Locate the cell with the specified text and output its (x, y) center coordinate. 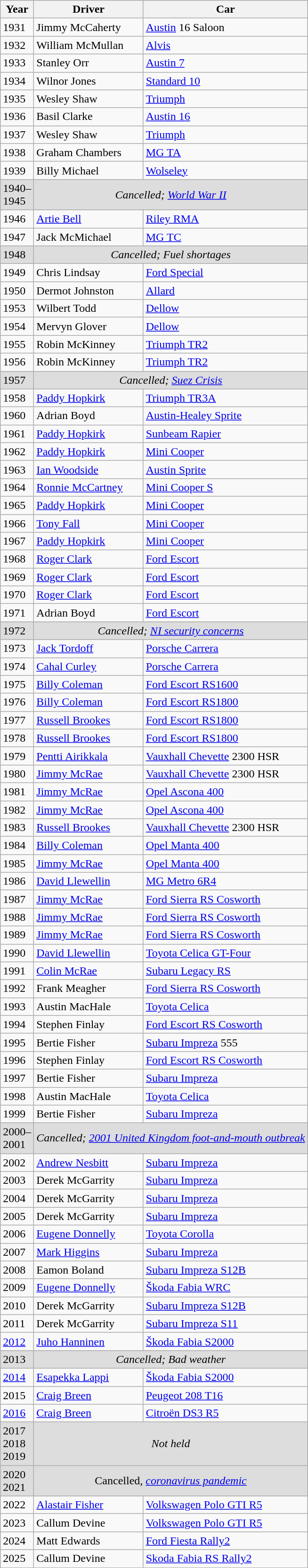
1992 (17, 989)
1947 (17, 237)
Allard (225, 291)
Eamon Boland (89, 1270)
2013 (17, 1359)
2015 (17, 1395)
1972 (17, 631)
201720182019 (17, 1444)
1964 (17, 487)
Subaru Impreza S11 (225, 1323)
Mini Cooper S (225, 487)
2012 (17, 1341)
Cancelled; World War II (170, 195)
Subaru Impreza 555 (225, 1042)
Skoda Fabia RS Rally2 (225, 1559)
Wilnor Jones (89, 81)
Austin-Healey Sprite (225, 416)
1965 (17, 505)
1997 (17, 1078)
Frank Meagher (89, 989)
Cancelled; Suez Crisis (170, 380)
MG Metro 6R4 (225, 881)
1987 (17, 899)
1949 (17, 273)
1983 (17, 828)
Mark Higgins (89, 1252)
1936 (17, 117)
1969 (17, 577)
1938 (17, 152)
Austin Sprite (225, 469)
1955 (17, 344)
Ford Fiesta Rally2 (225, 1541)
1957 (17, 380)
Cancelled; Bad weather (170, 1359)
Alvis (225, 45)
Jack McMichael (89, 237)
20202021 (17, 1481)
2009 (17, 1288)
Colin McRae (89, 971)
1975 (17, 684)
1971 (17, 613)
1966 (17, 523)
1977 (17, 720)
2022 (17, 1505)
2008 (17, 1270)
Driver (89, 9)
1958 (17, 398)
1999 (17, 1114)
Austin 16 Saloon (225, 27)
Wilbert Todd (89, 309)
Jimmy McCaherty (89, 27)
1953 (17, 309)
2002 (17, 1163)
1961 (17, 434)
2004 (17, 1198)
Esapekka Lappi (89, 1377)
Cancelled, coronavirus pandemic (170, 1481)
Car (225, 9)
2005 (17, 1216)
1978 (17, 738)
1976 (17, 702)
1960 (17, 416)
Dermot Johnston (89, 291)
1990 (17, 953)
2011 (17, 1323)
1988 (17, 917)
Subaru Legacy RS (225, 971)
Pentti Airikkala (89, 756)
Chris Lindsay (89, 273)
1968 (17, 559)
1954 (17, 326)
Austin 7 (225, 63)
Standard 10 (225, 81)
1979 (17, 756)
2007 (17, 1252)
Billy Michael (89, 170)
1937 (17, 135)
1995 (17, 1042)
Peugeot 208 T16 (225, 1395)
Sunbeam Rapier (225, 434)
Andrew Nesbitt (89, 1163)
Toyota Corolla (225, 1234)
Mervyn Glover (89, 326)
1991 (17, 971)
1962 (17, 451)
2016 (17, 1413)
1973 (17, 649)
1935 (17, 99)
Not held (170, 1444)
2025 (17, 1559)
2006 (17, 1234)
1940– 1945 (17, 195)
Ronnie McCartney (89, 487)
1984 (17, 846)
1996 (17, 1060)
Ian Woodside (89, 469)
Cahal Curley (89, 666)
1946 (17, 219)
1980 (17, 774)
Ford Escort RS1600 (225, 684)
1931 (17, 27)
1974 (17, 666)
Austin 16 (225, 117)
Riley RMA (225, 219)
2023 (17, 1523)
Jack Tordoff (89, 649)
Graham Chambers (89, 152)
Alastair Fisher (89, 1505)
2003 (17, 1180)
MG TA (225, 152)
1994 (17, 1024)
1993 (17, 1006)
1986 (17, 881)
William McMullan (89, 45)
Wolseley (225, 170)
Stanley Orr (89, 63)
1934 (17, 81)
1963 (17, 469)
1932 (17, 45)
2000– 2001 (17, 1138)
1981 (17, 792)
Triumph TR3A (225, 398)
Basil Clarke (89, 117)
MG TC (225, 237)
1967 (17, 541)
Škoda Fabia WRC (225, 1288)
1956 (17, 362)
Year (17, 9)
2010 (17, 1306)
Cancelled; 2001 United Kingdom foot-and-mouth outbreak (170, 1138)
1998 (17, 1096)
Cancelled; Fuel shortages (170, 255)
Ford Special (225, 273)
Juho Hanninen (89, 1341)
1948 (17, 255)
1970 (17, 595)
2014 (17, 1377)
2024 (17, 1541)
Toyota Celica GT-Four (225, 953)
Cancelled; NI security concerns (170, 631)
1939 (17, 170)
1982 (17, 809)
Citroën DS3 R5 (225, 1413)
Matt Edwards (89, 1541)
1989 (17, 935)
1933 (17, 63)
Artie Bell (89, 219)
Tony Fall (89, 523)
1950 (17, 291)
1985 (17, 863)
